Detect which cell encompasses the target text, then output its [x, y] center coordinate. 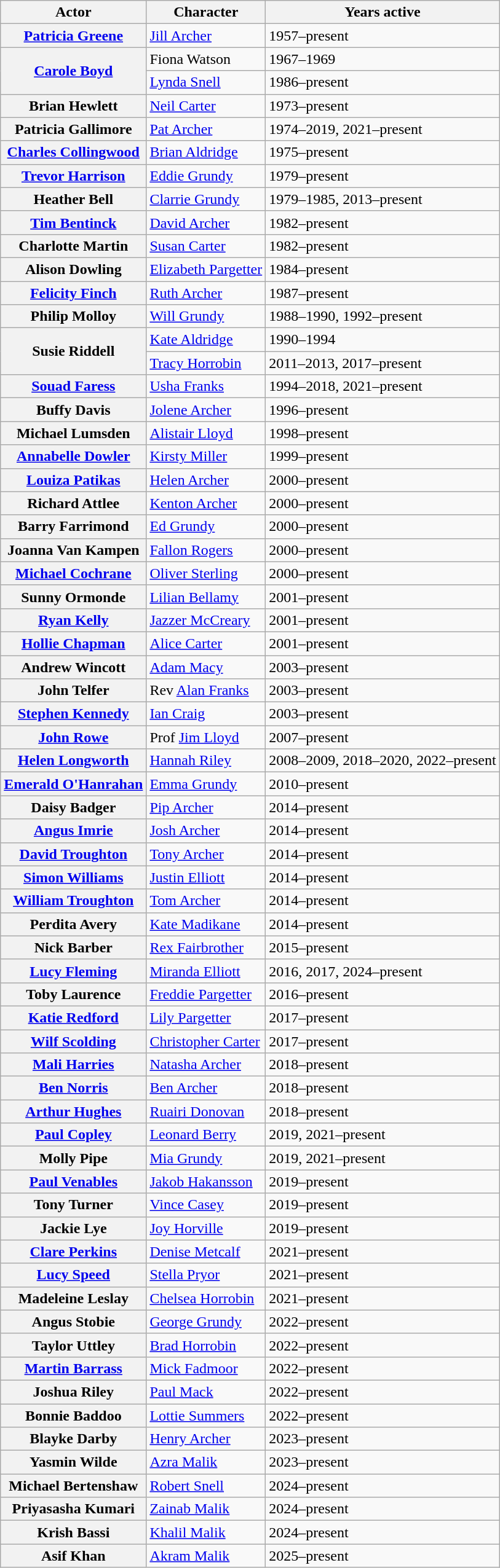
Richard Attlee [74, 503]
Tracy Horrobin [206, 363]
Character [206, 12]
Oliver Sterling [206, 573]
Barry Farrimond [74, 527]
Christopher Carter [206, 1041]
Lily Pargetter [206, 1017]
George Grundy [206, 1322]
John Telfer [74, 691]
Ian Craig [206, 714]
Michael Cochrane [74, 573]
Mia Grundy [206, 1158]
Neil Carter [206, 106]
Bonnie Baddoo [74, 1415]
1998–present [383, 433]
Alistair Lloyd [206, 433]
Tim Bentinck [74, 222]
2016–present [383, 994]
Jill Archer [206, 36]
Usha Franks [206, 386]
Ryan Kelly [74, 620]
1957–present [383, 36]
Felicity Finch [74, 293]
Brian Hewlett [74, 106]
2011–2013, 2017–present [383, 363]
Madeleine Leslay [74, 1298]
Eddie Grundy [206, 176]
John Rowe [74, 737]
Lynda Snell [206, 82]
Josh Archer [206, 831]
Paul Copley [74, 1135]
Ben Archer [206, 1088]
Patricia Gallimore [74, 129]
Ed Grundy [206, 527]
Louiza Patikas [74, 480]
Buffy Davis [74, 410]
Susan Carter [206, 246]
Michael Bertenshaw [74, 1486]
Helen Longworth [74, 761]
Lucy Speed [74, 1275]
Emma Grundy [206, 784]
Paul Mack [206, 1392]
Annabelle Dowler [74, 457]
Stephen Kennedy [74, 714]
Perdita Avery [74, 924]
Tom Archer [206, 901]
Joanna Van Kampen [74, 550]
2016, 2017, 2024–present [383, 971]
Andrew Wincott [74, 667]
David Troughton [74, 854]
Miranda Elliott [206, 971]
Helen Archer [206, 480]
Fallon Rogers [206, 550]
Mali Harries [74, 1065]
2025–present [383, 1556]
Wilf Scolding [74, 1041]
Emerald O'Hanrahan [74, 784]
Leonard Berry [206, 1135]
Lottie Summers [206, 1415]
Patricia Greene [74, 36]
1994–2018, 2021–present [383, 386]
1979–1985, 2013–present [383, 199]
Actor [74, 12]
Justin Elliott [206, 877]
Robert Snell [206, 1486]
Adam Macy [206, 667]
2015–present [383, 947]
Elizabeth Pargetter [206, 269]
Freddie Pargetter [206, 994]
Chelsea Horrobin [206, 1298]
Clare Perkins [74, 1252]
1999–present [383, 457]
Years active [383, 12]
Martin Barrass [74, 1368]
Kate Aldridge [206, 340]
1990–1994 [383, 340]
Clarrie Grundy [206, 199]
2008–2009, 2018–2020, 2022–present [383, 761]
Hannah Riley [206, 761]
Pip Archer [206, 807]
1984–present [383, 269]
Hollie Chapman [74, 643]
Akram Malik [206, 1556]
Arthur Hughes [74, 1111]
Charlotte Martin [74, 246]
Taylor Uttley [74, 1345]
Natasha Archer [206, 1065]
Stella Pryor [206, 1275]
Kate Madikane [206, 924]
Lucy Fleming [74, 971]
Joy Horville [206, 1228]
Molly Pipe [74, 1158]
Tony Turner [74, 1205]
Blayke Darby [74, 1439]
1967–1969 [383, 59]
Pat Archer [206, 129]
Brian Aldridge [206, 152]
Heather Bell [74, 199]
1975–present [383, 152]
Souad Faress [74, 386]
Katie Redford [74, 1017]
Lilian Bellamy [206, 597]
1973–present [383, 106]
Rex Fairbrother [206, 947]
Jakob Hakansson [206, 1182]
Rev Alan Franks [206, 691]
Philip Molloy [74, 316]
David Archer [206, 222]
Jazzer McCreary [206, 620]
Angus Stobie [74, 1322]
Will Grundy [206, 316]
Asif Khan [74, 1556]
Kenton Archer [206, 503]
Carole Boyd [74, 71]
Jolene Archer [206, 410]
Charles Collingwood [74, 152]
1996–present [383, 410]
Sunny Ormonde [74, 597]
Ben Norris [74, 1088]
Jackie Lye [74, 1228]
Ruth Archer [206, 293]
Azra Malik [206, 1462]
Ruairi Donovan [206, 1111]
Kirsty Miller [206, 457]
Joshua Riley [74, 1392]
Vince Casey [206, 1205]
Alison Dowling [74, 269]
2010–present [383, 784]
Prof Jim Lloyd [206, 737]
William Troughton [74, 901]
Toby Laurence [74, 994]
Michael Lumsden [74, 433]
Brad Horrobin [206, 1345]
Priyasasha Kumari [74, 1509]
1987–present [383, 293]
Nick Barber [74, 947]
Paul Venables [74, 1182]
Khalil Malik [206, 1532]
Zainab Malik [206, 1509]
Alice Carter [206, 643]
1988–1990, 1992–present [383, 316]
Krish Bassi [74, 1532]
2007–present [383, 737]
1979–present [383, 176]
Fiona Watson [206, 59]
Henry Archer [206, 1439]
Denise Metcalf [206, 1252]
1974–2019, 2021–present [383, 129]
Simon Williams [74, 877]
Daisy Badger [74, 807]
Yasmin Wilde [74, 1462]
Mick Fadmoor [206, 1368]
Susie Riddell [74, 351]
Tony Archer [206, 854]
1986–present [383, 82]
Angus Imrie [74, 831]
Trevor Harrison [74, 176]
